Capture the cell that displays the provided text and extract its (X, Y) central coordinate. 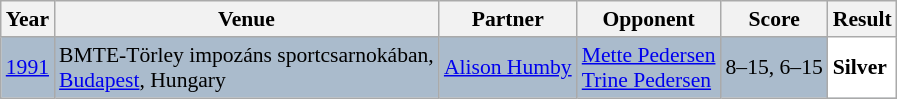
Silver (862, 68)
1991 (28, 68)
Opponent (649, 19)
Score (774, 19)
Result (862, 19)
BMTE-Törley impozáns sportcsarnokában, Budapest, Hungary (246, 68)
Partner (508, 19)
Venue (246, 19)
Mette Pedersen Trine Pedersen (649, 68)
Alison Humby (508, 68)
8–15, 6–15 (774, 68)
Year (28, 19)
